Locate the cell with the specified text and output its [X, Y] center coordinate. 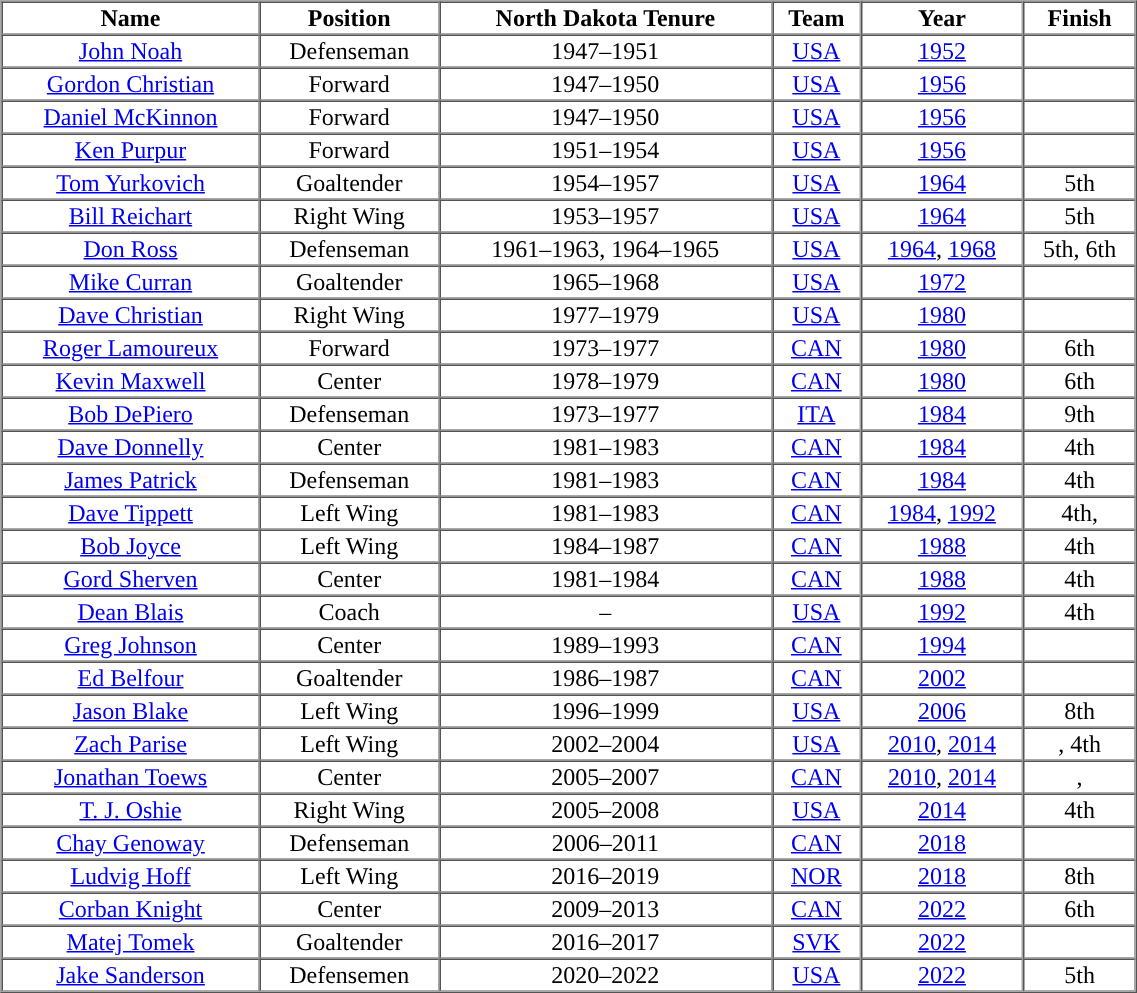
, 4th [1080, 744]
Bob Joyce [131, 546]
Matej Tomek [131, 942]
Bill Reichart [131, 216]
Position [350, 18]
2005–2008 [606, 810]
Greg Johnson [131, 644]
1992 [942, 612]
Gordon Christian [131, 84]
2009–2013 [606, 908]
2016–2017 [606, 942]
SVK [816, 942]
Name [131, 18]
Dave Christian [131, 314]
Kevin Maxwell [131, 380]
1954–1957 [606, 182]
1972 [942, 282]
2016–2019 [606, 876]
Finish [1080, 18]
1961–1963, 1964–1965 [606, 248]
Dave Tippett [131, 512]
Ken Purpur [131, 150]
1965–1968 [606, 282]
1984, 1992 [942, 512]
1977–1979 [606, 314]
1986–1987 [606, 678]
Jason Blake [131, 710]
2002 [942, 678]
Chay Genoway [131, 842]
1953–1957 [606, 216]
1947–1951 [606, 50]
1964, 1968 [942, 248]
1951–1954 [606, 150]
Dean Blais [131, 612]
Ludvig Hoff [131, 876]
Roger Lamoureux [131, 348]
2020–2022 [606, 974]
Year [942, 18]
Gord Sherven [131, 578]
2014 [942, 810]
, [1080, 776]
– [606, 612]
Don Ross [131, 248]
2006 [942, 710]
Bob DePiero [131, 414]
1981–1984 [606, 578]
North Dakota Tenure [606, 18]
Ed Belfour [131, 678]
John Noah [131, 50]
Coach [350, 612]
Team [816, 18]
1989–1993 [606, 644]
James Patrick [131, 480]
Jake Sanderson [131, 974]
1952 [942, 50]
1994 [942, 644]
Dave Donnelly [131, 446]
2002–2004 [606, 744]
4th, [1080, 512]
Daniel McKinnon [131, 116]
T. J. Oshie [131, 810]
1978–1979 [606, 380]
2006–2011 [606, 842]
1984–1987 [606, 546]
Zach Parise [131, 744]
NOR [816, 876]
5th, 6th [1080, 248]
Jonathan Toews [131, 776]
2005–2007 [606, 776]
Tom Yurkovich [131, 182]
Defensemen [350, 974]
1996–1999 [606, 710]
ITA [816, 414]
Mike Curran [131, 282]
9th [1080, 414]
Corban Knight [131, 908]
